Identify which cell holds the provided text, then report its [X, Y] central coordinate. 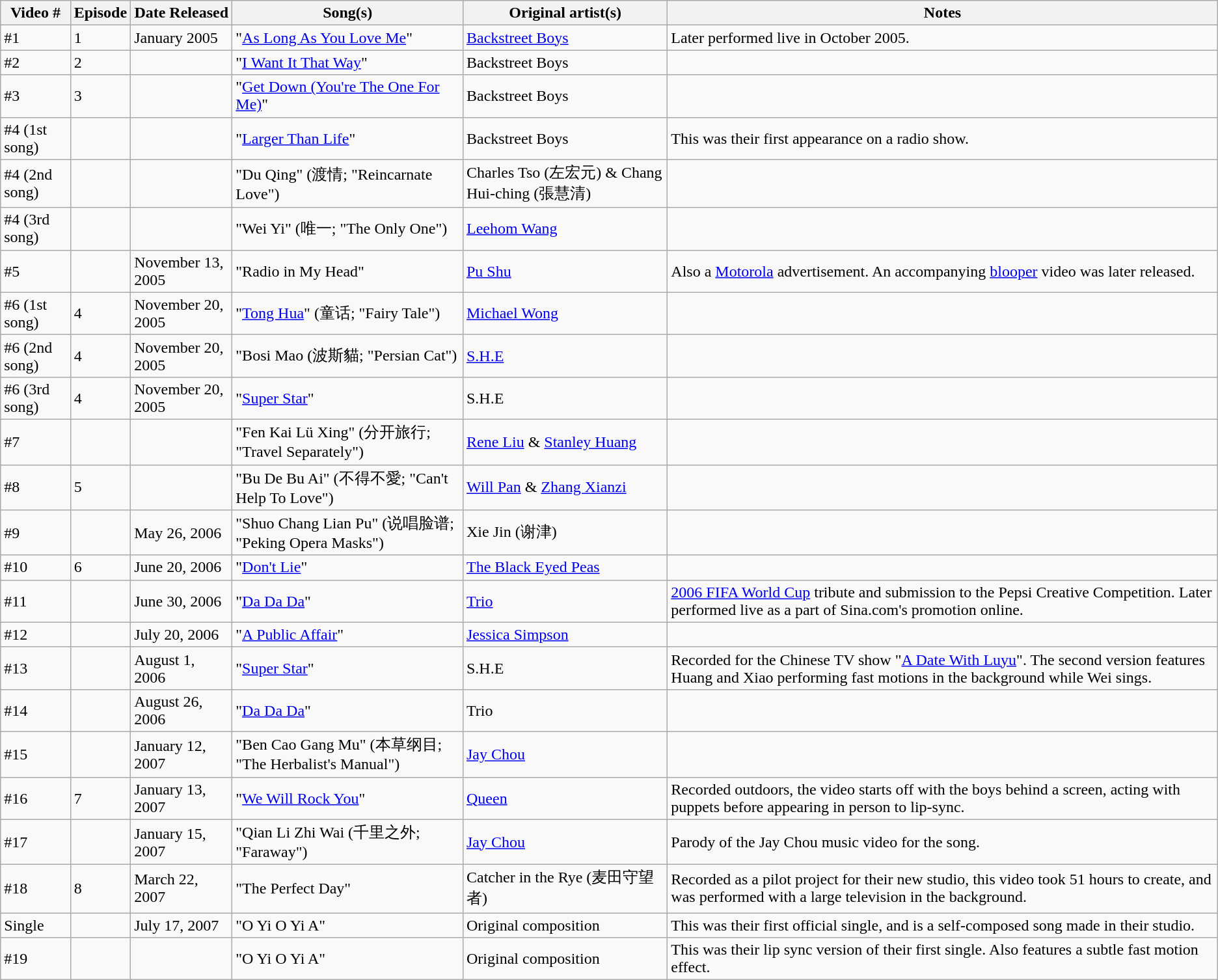
July 17, 2007 [182, 925]
Charles Tso (左宏元) & Chang Hui-ching (張慧清) [565, 184]
Leehom Wang [565, 229]
Also a Motorola advertisement. An accompanying blooper video was later released. [942, 271]
"Bu De Bu Ai" (不得不愛; "Can't Help To Love") [347, 487]
May 26, 2006 [182, 533]
#4 (2nd song) [35, 184]
Recorded as a pilot project for their new studio, this video took 51 hours to create, and was performed with a large television in the background. [942, 889]
#4 (1st song) [35, 138]
June 30, 2006 [182, 601]
#9 [35, 533]
Video # [35, 13]
"Don't Lie" [347, 567]
"I Want It That Way" [347, 62]
Xie Jin (谢津) [565, 533]
November 13, 2005 [182, 271]
"Radio in My Head" [347, 271]
#12 [35, 634]
August 26, 2006 [182, 711]
Original artist(s) [565, 13]
#13 [35, 668]
#1 [35, 38]
Queen [565, 798]
"As Long As You Love Me" [347, 38]
"A Public Affair" [347, 634]
Later performed live in October 2005. [942, 38]
The Black Eyed Peas [565, 567]
January 13, 2007 [182, 798]
#5 [35, 271]
August 1, 2006 [182, 668]
"Larger Than Life" [347, 138]
#19 [35, 959]
Michael Wong [565, 314]
2006 FIFA World Cup tribute and submission to the Pepsi Creative Competition. Later performed live as a part of Sina.com's promotion online. [942, 601]
6 [100, 567]
"Shuo Chang Lian Pu" (说唱脸谱; "Peking Opera Masks") [347, 533]
2 [100, 62]
Pu Shu [565, 271]
#15 [35, 754]
January 2005 [182, 38]
January 15, 2007 [182, 842]
Song(s) [347, 13]
"Du Qing" (渡情; "Reincarnate Love") [347, 184]
#18 [35, 889]
#8 [35, 487]
Single [35, 925]
Date Released [182, 13]
#10 [35, 567]
Notes [942, 13]
Rene Liu & Stanley Huang [565, 442]
#4 (3rd song) [35, 229]
This was their first official single, and is a self-composed song made in their studio. [942, 925]
July 20, 2006 [182, 634]
Will Pan & Zhang Xianzi [565, 487]
#2 [35, 62]
"Wei Yi" (唯一; "The Only One") [347, 229]
#16 [35, 798]
#7 [35, 442]
#17 [35, 842]
#3 [35, 96]
#6 (1st song) [35, 314]
"Tong Hua" (童话; "Fairy Tale") [347, 314]
June 20, 2006 [182, 567]
Parody of the Jay Chou music video for the song. [942, 842]
8 [100, 889]
Catcher in the Rye (麦田守望者) [565, 889]
Recorded outdoors, the video starts off with the boys behind a screen, acting with puppets before appearing in person to lip-sync. [942, 798]
#14 [35, 711]
This was their first appearance on a radio show. [942, 138]
"The Perfect Day" [347, 889]
Jessica Simpson [565, 634]
"Qian Li Zhi Wai (千里之外; "Faraway") [347, 842]
7 [100, 798]
January 12, 2007 [182, 754]
"Bosi Mao (波斯貓; "Persian Cat") [347, 355]
#6 (2nd song) [35, 355]
"We Will Rock You" [347, 798]
"Get Down (You're The One For Me)" [347, 96]
#6 (3rd song) [35, 398]
This was their lip sync version of their first single. Also features a subtle fast motion effect. [942, 959]
3 [100, 96]
"Ben Cao Gang Mu" (本草纲目; "The Herbalist's Manual") [347, 754]
"Fen Kai Lü Xing" (分开旅行; "Travel Separately") [347, 442]
1 [100, 38]
March 22, 2007 [182, 889]
5 [100, 487]
Episode [100, 13]
#11 [35, 601]
